Search for the cell housing the specified text and yield its (x, y) center coordinate. 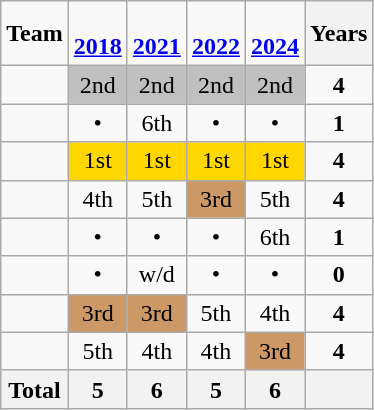
Total (35, 389)
2018 (98, 34)
w/d (156, 275)
2021 (156, 34)
0 (339, 275)
Team (35, 34)
2022 (216, 34)
Years (339, 34)
2024 (274, 34)
